Extract the (X, Y) coordinate from the center of the cell holding the provided text.  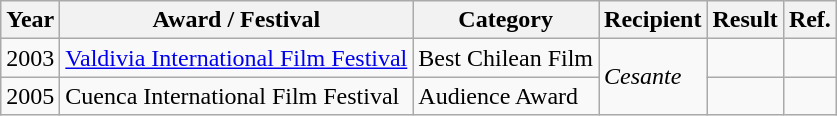
Recipient (653, 20)
2005 (30, 96)
Cuenca International Film Festival (236, 96)
Cesante (653, 77)
Result (745, 20)
Category (506, 20)
Award / Festival (236, 20)
Ref. (810, 20)
2003 (30, 58)
Audience Award (506, 96)
Best Chilean Film (506, 58)
Year (30, 20)
Valdivia International Film Festival (236, 58)
